Extract the (X, Y) coordinate from the center of the cell holding the provided text.  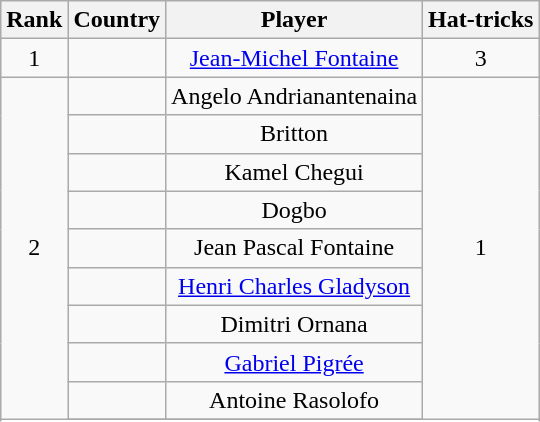
Gabriel Pigrée (294, 362)
Kamel Chegui (294, 172)
Dimitri Ornana (294, 324)
Henri Charles Gladyson (294, 286)
Hat-tricks (481, 20)
Rank (34, 20)
Antoine Rasolofo (294, 400)
Player (294, 20)
Angelo Andrianantenaina (294, 96)
Britton (294, 134)
Jean Pascal Fontaine (294, 248)
Dogbo (294, 210)
3 (481, 58)
Jean-Michel Fontaine (294, 58)
Country (117, 20)
2 (34, 248)
